Scan for the cell matching the given text and deliver its (X, Y) coordinate at center. 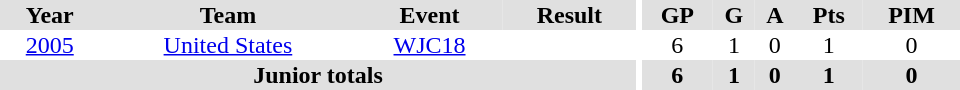
A (775, 15)
PIM (912, 15)
Team (228, 15)
G (734, 15)
United States (228, 45)
Result (570, 15)
Pts (829, 15)
WJC18 (429, 45)
2005 (50, 45)
Junior totals (318, 75)
GP (678, 15)
Event (429, 15)
Year (50, 15)
